From the cell containing the given text, extract its center point as (x, y) coordinate. 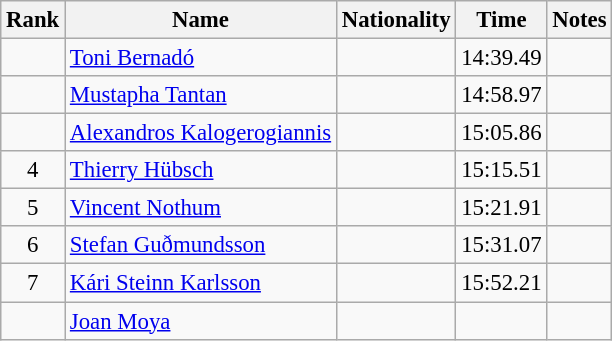
15:52.21 (502, 283)
Mustapha Tantan (201, 95)
4 (33, 170)
Name (201, 20)
15:21.91 (502, 208)
14:58.97 (502, 95)
6 (33, 245)
Notes (580, 20)
15:15.51 (502, 170)
Kári Steinn Karlsson (201, 283)
Rank (33, 20)
Stefan Guðmundsson (201, 245)
Time (502, 20)
Vincent Nothum (201, 208)
15:31.07 (502, 245)
Thierry Hübsch (201, 170)
Joan Moya (201, 321)
5 (33, 208)
7 (33, 283)
14:39.49 (502, 58)
15:05.86 (502, 133)
Nationality (396, 20)
Alexandros Kalogerogiannis (201, 133)
Toni Bernadó (201, 58)
